Locate the cell with the specified text and output its [x, y] center coordinate. 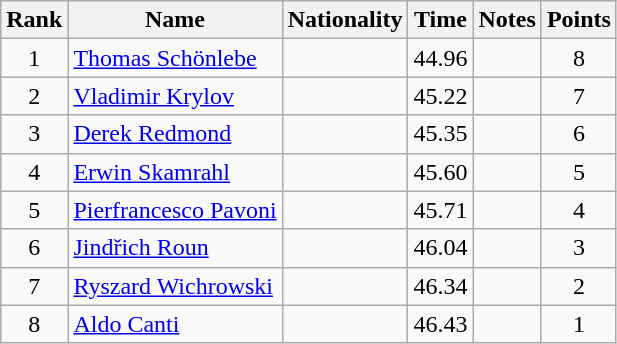
Vladimir Krylov [175, 96]
44.96 [440, 58]
Notes [507, 20]
Rank [34, 20]
Points [578, 20]
Thomas Schönlebe [175, 58]
Pierfrancesco Pavoni [175, 210]
Time [440, 20]
46.04 [440, 248]
Jindřich Roun [175, 248]
45.22 [440, 96]
46.43 [440, 324]
45.60 [440, 172]
Aldo Canti [175, 324]
Erwin Skamrahl [175, 172]
Name [175, 20]
Nationality [345, 20]
45.35 [440, 134]
Ryszard Wichrowski [175, 286]
Derek Redmond [175, 134]
45.71 [440, 210]
46.34 [440, 286]
